Identify which cell holds the provided text, then report its (x, y) central coordinate. 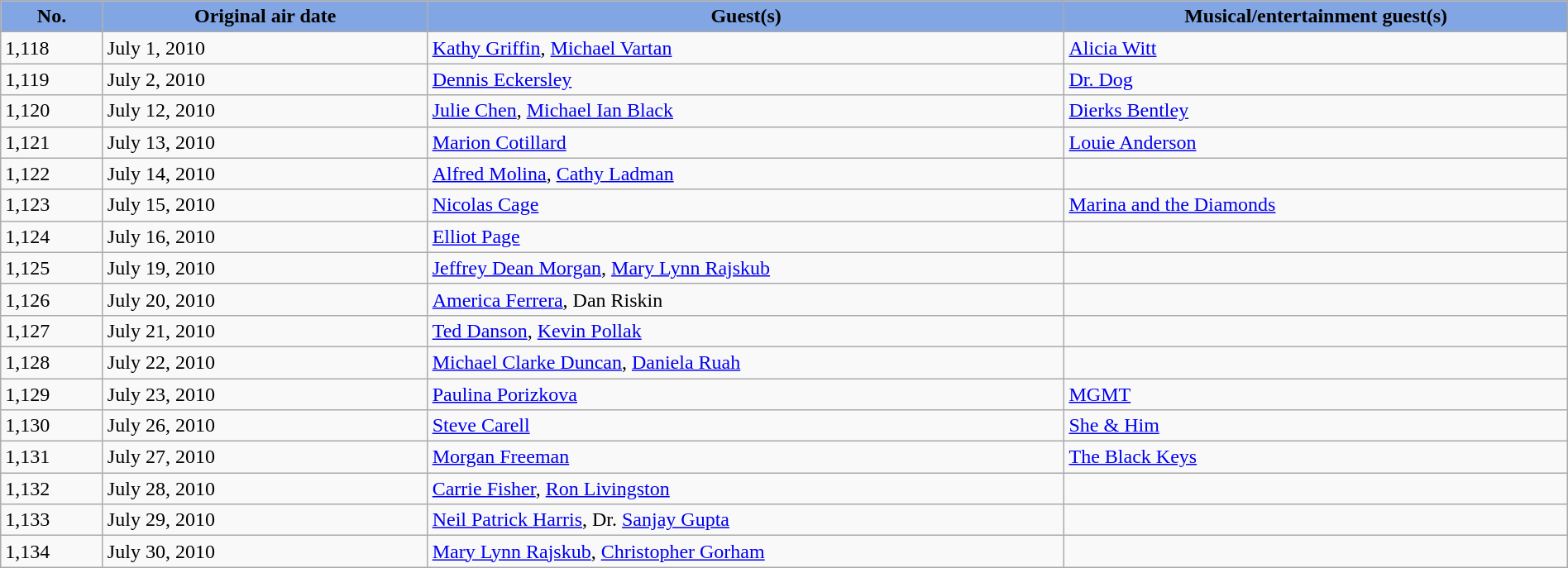
MGMT (1316, 394)
Kathy Griffin, Michael Vartan (746, 48)
Ted Danson, Kevin Pollak (746, 331)
Mary Lynn Rajskub, Christopher Gorham (746, 551)
July 2, 2010 (265, 79)
Marina and the Diamonds (1316, 205)
1,123 (52, 205)
1,128 (52, 362)
July 22, 2010 (265, 362)
Dr. Dog (1316, 79)
1,127 (52, 331)
1,132 (52, 489)
America Ferrera, Dan Riskin (746, 299)
The Black Keys (1316, 457)
She & Him (1316, 426)
July 19, 2010 (265, 268)
1,122 (52, 174)
Carrie Fisher, Ron Livingston (746, 489)
Nicolas Cage (746, 205)
1,130 (52, 426)
1,121 (52, 142)
Louie Anderson (1316, 142)
1,133 (52, 520)
1,119 (52, 79)
Alicia Witt (1316, 48)
July 1, 2010 (265, 48)
1,134 (52, 551)
Guest(s) (746, 17)
July 13, 2010 (265, 142)
Musical/entertainment guest(s) (1316, 17)
July 27, 2010 (265, 457)
July 20, 2010 (265, 299)
Paulina Porizkova (746, 394)
July 21, 2010 (265, 331)
Morgan Freeman (746, 457)
July 14, 2010 (265, 174)
July 30, 2010 (265, 551)
1,125 (52, 268)
1,120 (52, 111)
Marion Cotillard (746, 142)
Steve Carell (746, 426)
1,131 (52, 457)
Dennis Eckersley (746, 79)
Jeffrey Dean Morgan, Mary Lynn Rajskub (746, 268)
July 28, 2010 (265, 489)
July 29, 2010 (265, 520)
Julie Chen, Michael Ian Black (746, 111)
Neil Patrick Harris, Dr. Sanjay Gupta (746, 520)
1,124 (52, 236)
No. (52, 17)
July 23, 2010 (265, 394)
Original air date (265, 17)
July 12, 2010 (265, 111)
1,129 (52, 394)
Elliot Page (746, 236)
July 16, 2010 (265, 236)
Alfred Molina, Cathy Ladman (746, 174)
July 15, 2010 (265, 205)
Michael Clarke Duncan, Daniela Ruah (746, 362)
July 26, 2010 (265, 426)
1,126 (52, 299)
1,118 (52, 48)
Dierks Bentley (1316, 111)
